For the text-containing cell, return its midpoint in (X, Y) coordinate format. 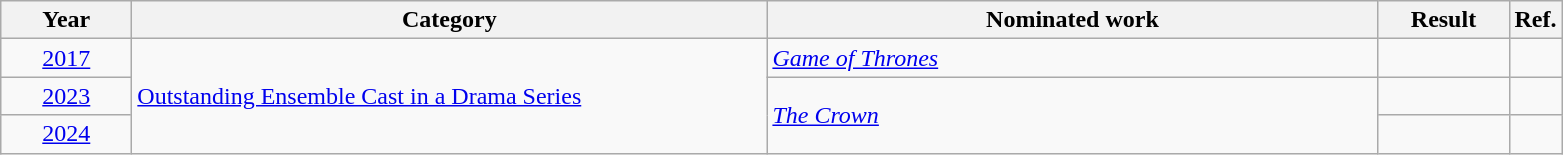
The Crown (1072, 115)
Year (66, 20)
2024 (66, 134)
Game of Thrones (1072, 58)
2017 (66, 58)
Outstanding Ensemble Cast in a Drama Series (450, 96)
Category (450, 20)
Result (1444, 20)
Nominated work (1072, 20)
2023 (66, 96)
Ref. (1536, 20)
